Scan for the cell matching the given text and deliver its [x, y] coordinate at center. 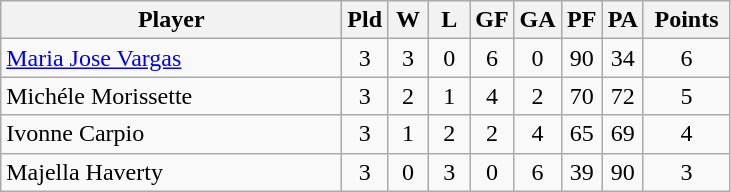
Majella Haverty [172, 172]
GA [538, 20]
Points [686, 20]
69 [622, 134]
Player [172, 20]
39 [582, 172]
Michéle Morissette [172, 96]
PA [622, 20]
W [408, 20]
70 [582, 96]
5 [686, 96]
Pld [365, 20]
Maria Jose Vargas [172, 58]
Ivonne Carpio [172, 134]
GF [492, 20]
72 [622, 96]
65 [582, 134]
L [450, 20]
PF [582, 20]
34 [622, 58]
